Provide the [x, y] coordinate of the cell's center where the given text is located.  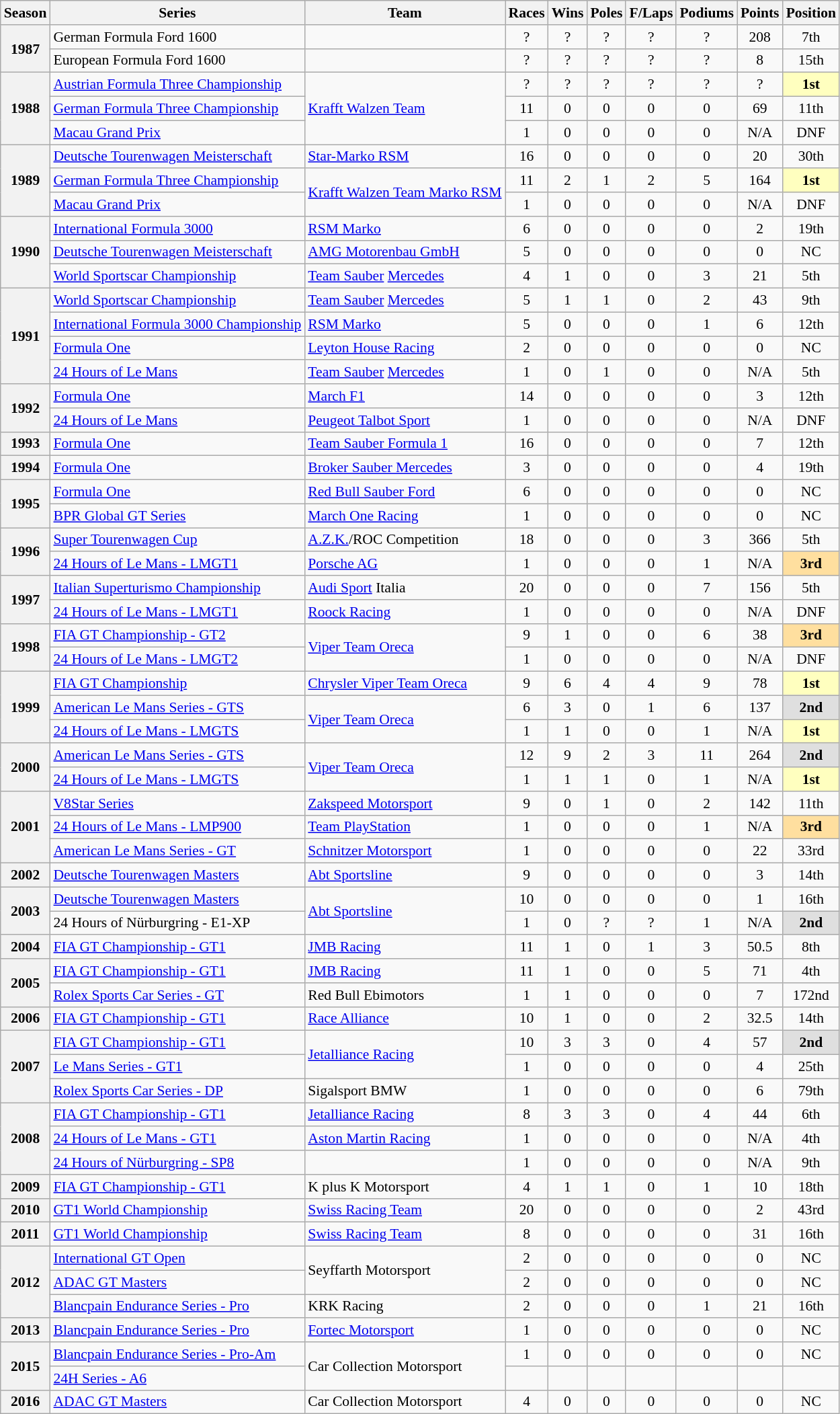
International Formula 3000 Championship [177, 324]
1997 [26, 600]
March One Racing [405, 516]
International Formula 3000 [177, 229]
2011 [26, 1234]
12 [527, 756]
1993 [26, 444]
32.5 [760, 1019]
25th [811, 1067]
24H Series - A6 [177, 1378]
Audi Sport Italia [405, 588]
71 [760, 971]
2003 [26, 910]
24 Hours of Le Mans - GT1 [177, 1139]
Podiums [707, 13]
2005 [26, 983]
Points [760, 13]
164 [760, 181]
366 [760, 540]
Team Sauber Formula 1 [405, 444]
Red Bull Sauber Ford [405, 492]
79th [811, 1091]
30th [811, 157]
2004 [26, 947]
1999 [26, 707]
Races [527, 13]
1995 [26, 504]
Krafft Walzen Team Marko RSM [405, 192]
Seyffarth Motorsport [405, 1271]
1987 [26, 48]
142 [760, 803]
2008 [26, 1139]
38 [760, 635]
AMG Motorenbau GmbH [405, 252]
1989 [26, 180]
Blancpain Endurance Series - Pro-Am [177, 1354]
K plus K Motorsport [405, 1187]
V8Star Series [177, 803]
14 [527, 396]
1988 [26, 109]
BPR Global GT Series [177, 516]
European Formula Ford 1600 [177, 61]
Chrysler Viper Team Oreca [405, 684]
Schnitzer Motorsport [405, 851]
2000 [26, 768]
208 [760, 37]
2009 [26, 1187]
78 [760, 684]
International GT Open [177, 1259]
18 [527, 540]
24 Hours of Le Mans - LMP900 [177, 827]
Porsche AG [405, 564]
Rolex Sports Car Series - GT [177, 995]
6th [811, 1115]
FIA GT Championship [177, 684]
2013 [26, 1331]
24 Hours of Le Mans - LMGT2 [177, 660]
Krafft Walzen Team [405, 109]
156 [760, 588]
50.5 [760, 947]
American Le Mans Series - GT [177, 851]
137 [760, 707]
Austrian Formula Three Championship [177, 85]
44 [760, 1115]
2001 [26, 827]
2006 [26, 1019]
2012 [26, 1283]
7th [811, 37]
Italian Superturismo Championship [177, 588]
F/Laps [650, 13]
1990 [26, 253]
43 [760, 301]
Fortec Motorsport [405, 1331]
1992 [26, 407]
264 [760, 756]
Aston Martin Racing [405, 1139]
Red Bull Ebimotors [405, 995]
German Formula Ford 1600 [177, 37]
Leyton House Racing [405, 348]
Broker Sauber Mercedes [405, 468]
FIA GT Championship - GT2 [177, 635]
Sigalsport BMW [405, 1091]
1994 [26, 468]
24 Hours of Nürburgring - E1-XP [177, 923]
Star-Marko RSM [405, 157]
18th [811, 1187]
Race Alliance [405, 1019]
1996 [26, 551]
Wins [568, 13]
Season [26, 13]
Team PlayStation [405, 827]
Position [811, 13]
2015 [26, 1366]
Peugeot Talbot Sport [405, 420]
Rolex Sports Car Series - DP [177, 1091]
43rd [811, 1210]
Super Tourenwagen Cup [177, 540]
A.Z.K./ROC Competition [405, 540]
15th [811, 61]
KRK Racing [405, 1306]
Poles [606, 13]
Team [405, 13]
31 [760, 1234]
Roock Racing [405, 612]
Le Mans Series - GT1 [177, 1067]
2010 [26, 1210]
172nd [811, 995]
March F1 [405, 396]
1998 [26, 647]
2007 [26, 1066]
22 [760, 851]
Zakspeed Motorsport [405, 803]
57 [760, 1043]
69 [760, 109]
2002 [26, 875]
1991 [26, 336]
2016 [26, 1402]
24 Hours of Nürburgring - SP8 [177, 1163]
Series [177, 13]
8th [811, 947]
33rd [811, 851]
